Return [X, Y] of the center of cell containing provided text 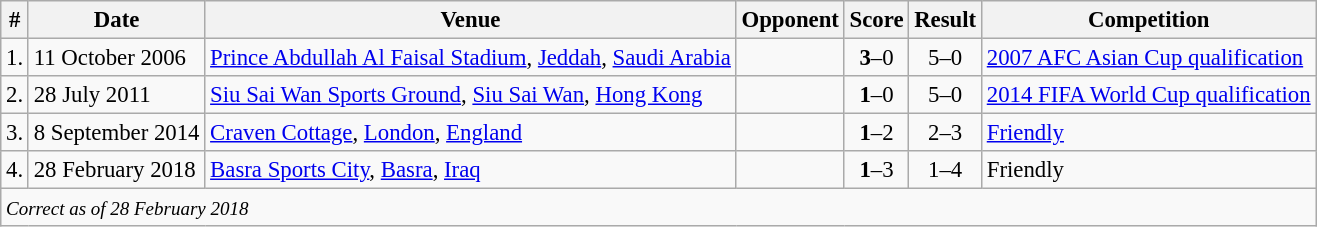
2007 AFC Asian Cup qualification [1148, 58]
Opponent [790, 20]
Correct as of 28 February 2018 [658, 208]
3. [15, 133]
1–4 [946, 170]
Prince Abdullah Al Faisal Stadium, Jeddah, Saudi Arabia [470, 58]
1. [15, 58]
2–3 [946, 133]
Venue [470, 20]
1–2 [876, 133]
Score [876, 20]
Competition [1148, 20]
4. [15, 170]
# [15, 20]
Basra Sports City, Basra, Iraq [470, 170]
1–0 [876, 95]
Craven Cottage, London, England [470, 133]
Result [946, 20]
2. [15, 95]
2014 FIFA World Cup qualification [1148, 95]
Date [116, 20]
3–0 [876, 58]
1–3 [876, 170]
8 September 2014 [116, 133]
28 July 2011 [116, 95]
Siu Sai Wan Sports Ground, Siu Sai Wan, Hong Kong [470, 95]
28 February 2018 [116, 170]
11 October 2006 [116, 58]
